Capture the cell that displays the provided text and extract its [X, Y] central coordinate. 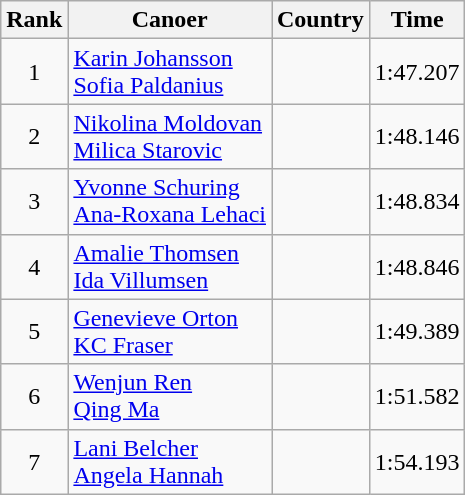
1:49.389 [417, 332]
1:51.582 [417, 396]
2 [34, 136]
Canoer [170, 20]
Genevieve OrtonKC Fraser [170, 332]
Amalie ThomsenIda Villumsen [170, 266]
Lani BelcherAngela Hannah [170, 462]
5 [34, 332]
4 [34, 266]
1:54.193 [417, 462]
3 [34, 202]
1:48.146 [417, 136]
1:48.834 [417, 202]
Nikolina MoldovanMilica Starovic [170, 136]
Time [417, 20]
Karin JohanssonSofia Paldanius [170, 72]
1:47.207 [417, 72]
Country [321, 20]
1:48.846 [417, 266]
Wenjun RenQing Ma [170, 396]
6 [34, 396]
1 [34, 72]
7 [34, 462]
Rank [34, 20]
Yvonne SchuringAna-Roxana Lehaci [170, 202]
